From the cell containing the given text, extract its center point as (X, Y) coordinate. 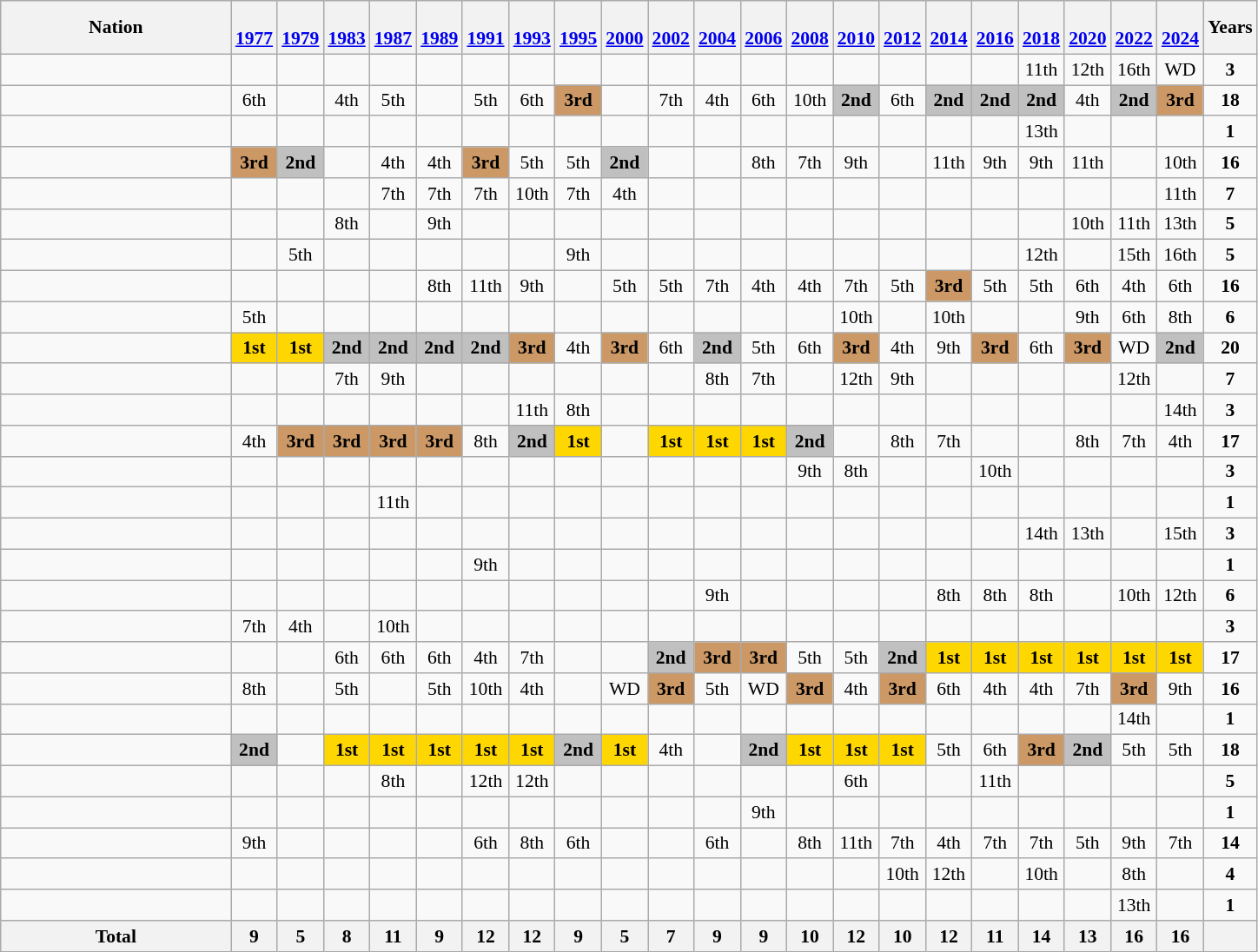
1989 (440, 28)
Nation (116, 28)
2006 (763, 28)
2012 (902, 28)
2008 (810, 28)
2018 (1041, 28)
2024 (1180, 28)
20 (1230, 348)
Years (1230, 28)
2020 (1088, 28)
2014 (949, 28)
2004 (718, 28)
1993 (532, 28)
2022 (1135, 28)
13 (1088, 936)
1977 (254, 28)
1987 (393, 28)
2016 (996, 28)
1995 (579, 28)
Total (116, 936)
2000 (624, 28)
1983 (346, 28)
2002 (671, 28)
2010 (857, 28)
8 (346, 936)
4 (1230, 875)
1979 (301, 28)
1991 (485, 28)
